Detect which cell encompasses the target text, then output its [X, Y] center coordinate. 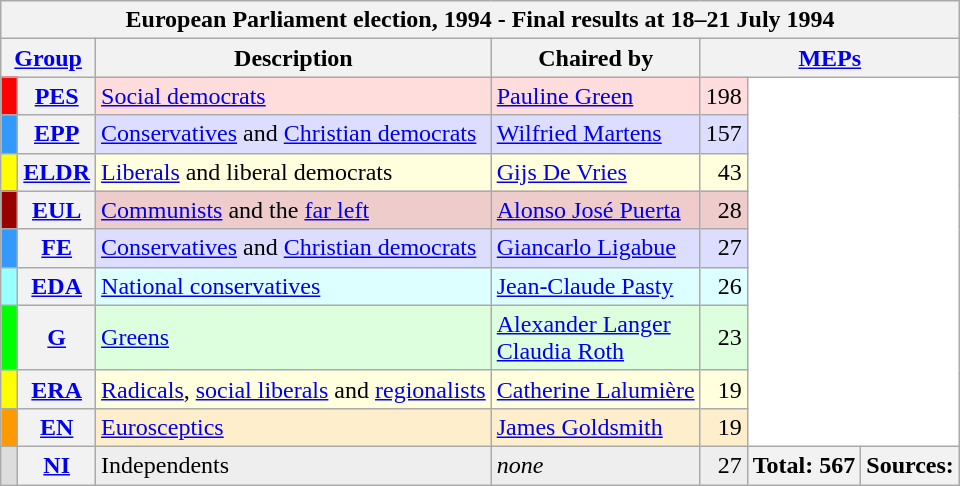
157 [724, 134]
EUL [57, 210]
Jean-Claude Pasty [596, 286]
Chaired by [596, 58]
43 [724, 172]
Wilfried Martens [596, 134]
James Goldsmith [596, 427]
Greens [294, 338]
Communists and the far left [294, 210]
G [57, 338]
Giancarlo Ligabue [596, 248]
Description [294, 58]
Pauline Green [596, 96]
EN [57, 427]
ELDR [57, 172]
28 [724, 210]
ERA [57, 389]
Independents [294, 465]
National conservatives [294, 286]
Eurosceptics [294, 427]
FE [57, 248]
EDA [57, 286]
Alonso José Puerta [596, 210]
EPP [57, 134]
Group [48, 58]
Liberals and liberal democrats [294, 172]
Total: 567 [804, 465]
Social democrats [294, 96]
26 [724, 286]
23 [724, 338]
NI [57, 465]
European Parliament election, 1994 - Final results at 18–21 July 1994 [480, 20]
PES [57, 96]
Alexander LangerClaudia Roth [596, 338]
198 [724, 96]
Radicals, social liberals and regionalists [294, 389]
Gijs De Vries [596, 172]
Catherine Lalumière [596, 389]
MEPs [830, 58]
Sources: [910, 465]
none [596, 465]
